Return (x, y) of the center of cell containing provided text 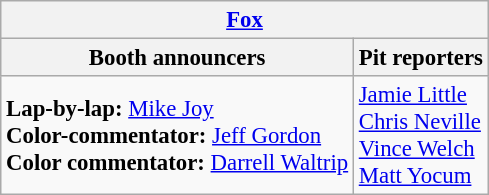
Fox (245, 20)
Lap-by-lap: Mike JoyColor-commentator: Jeff GordonColor commentator: Darrell Waltrip (178, 136)
Pit reporters (420, 58)
Jamie LittleChris NevilleVince WelchMatt Yocum (420, 136)
Booth announcers (178, 58)
